Search for the cell housing the specified text and yield its [x, y] center coordinate. 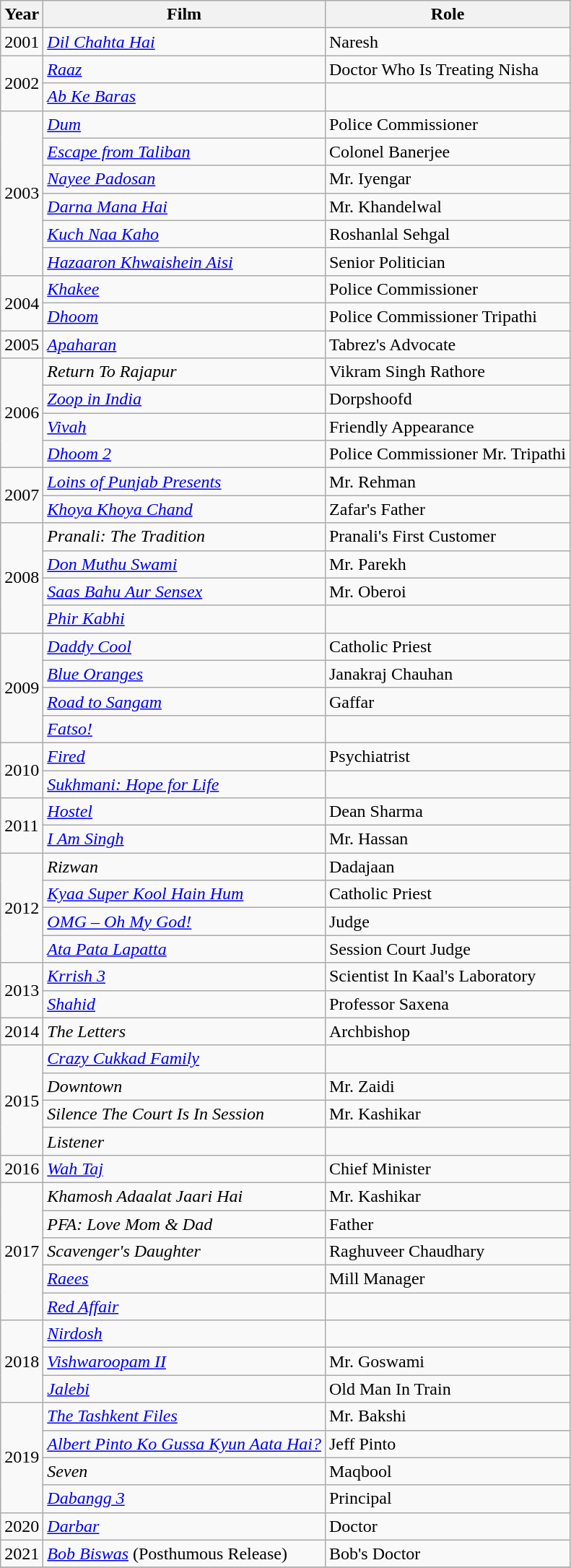
2020 [22, 1526]
2002 [22, 83]
Don Muthu Swami [185, 564]
Fired [185, 756]
Raghuveer Chaudhary [448, 1252]
Blue Oranges [185, 674]
Wah Taj [185, 1169]
2009 [22, 688]
Crazy Cukkad Family [185, 1059]
Professor Saxena [448, 1004]
Fatso! [185, 729]
Dhoom [185, 316]
Hazaaron Khwaishein Aisi [185, 261]
Dadajaan [448, 867]
Krrish 3 [185, 976]
Ata Pata Lapatta [185, 949]
Apaharan [185, 345]
Scientist In Kaal's Laboratory [448, 976]
Darbar [185, 1526]
2016 [22, 1169]
Seven [185, 1471]
I Am Singh [185, 839]
Darna Mana Hai [185, 207]
Mr. Goswami [448, 1361]
2006 [22, 413]
2021 [22, 1554]
Khoya Khoya Chand [185, 509]
Dorpshoofd [448, 399]
Saas Bahu Aur Sensex [185, 592]
Nirdosh [185, 1334]
Downtown [185, 1086]
Mr. Zaidi [448, 1086]
2004 [22, 303]
Shahid [185, 1004]
Tabrez's Advocate [448, 345]
Role [448, 14]
Friendly Appearance [448, 427]
Silence The Court Is In Session [185, 1114]
The Letters [185, 1031]
Doctor [448, 1526]
Colonel Banerjee [448, 152]
2005 [22, 345]
The Tashkent Files [185, 1416]
Raaz [185, 69]
Police Commissioner Mr. Tripathi [448, 454]
Zafar's Father [448, 509]
Janakraj Chauhan [448, 674]
Hostel [185, 812]
Gaffar [448, 701]
Road to Sangam [185, 701]
2015 [22, 1100]
2019 [22, 1457]
Mr. Rehman [448, 482]
Albert Pinto Ko Gussa Kyun Aata Hai? [185, 1444]
Kyaa Super Kool Hain Hum [185, 894]
Father [448, 1224]
Film [185, 14]
Scavenger's Daughter [185, 1252]
Dabangg 3 [185, 1499]
Naresh [448, 42]
Listener [185, 1141]
Mr. Khandelwal [448, 207]
Psychiatrist [448, 756]
2012 [22, 908]
2001 [22, 42]
Jalebi [185, 1389]
Ab Ke Baras [185, 97]
2011 [22, 826]
Daddy Cool [185, 646]
2010 [22, 770]
OMG – Oh My God! [185, 922]
Bob Biswas (Posthumous Release) [185, 1554]
Rizwan [185, 867]
Vikram Singh Rathore [448, 372]
Senior Politician [448, 261]
Khamosh Adaalat Jaari Hai [185, 1196]
Judge [448, 922]
Loins of Punjab Presents [185, 482]
Roshanlal Sehgal [448, 234]
Chief Minister [448, 1169]
Dhoom 2 [185, 454]
Phir Kabhi [185, 619]
Mr. Hassan [448, 839]
Maqbool [448, 1471]
Dil Chahta Hai [185, 42]
Mr. Parekh [448, 564]
Escape from Taliban [185, 152]
Vivah [185, 427]
Zoop in India [185, 399]
Old Man In Train [448, 1389]
Khakee [185, 289]
Mill Manager [448, 1279]
Return To Rajapur [185, 372]
Year [22, 14]
Principal [448, 1499]
2017 [22, 1251]
2013 [22, 990]
Jeff Pinto [448, 1444]
Sukhmani: Hope for Life [185, 784]
Red Affair [185, 1307]
2014 [22, 1031]
Bob's Doctor [448, 1554]
2003 [22, 193]
PFA: Love Mom & Dad [185, 1224]
Dum [185, 124]
Pranali: The Tradition [185, 537]
Dean Sharma [448, 812]
Nayee Padosan [185, 179]
Police Commissioner Tripathi [448, 316]
Doctor Who Is Treating Nisha [448, 69]
Session Court Judge [448, 949]
Mr. Bakshi [448, 1416]
Mr. Iyengar [448, 179]
2007 [22, 495]
Raees [185, 1279]
Kuch Naa Kaho [185, 234]
Vishwaroopam II [185, 1361]
Mr. Oberoi [448, 592]
2008 [22, 578]
2018 [22, 1361]
Archbishop [448, 1031]
Pranali's First Customer [448, 537]
